Return [X, Y] of the center of cell containing provided text 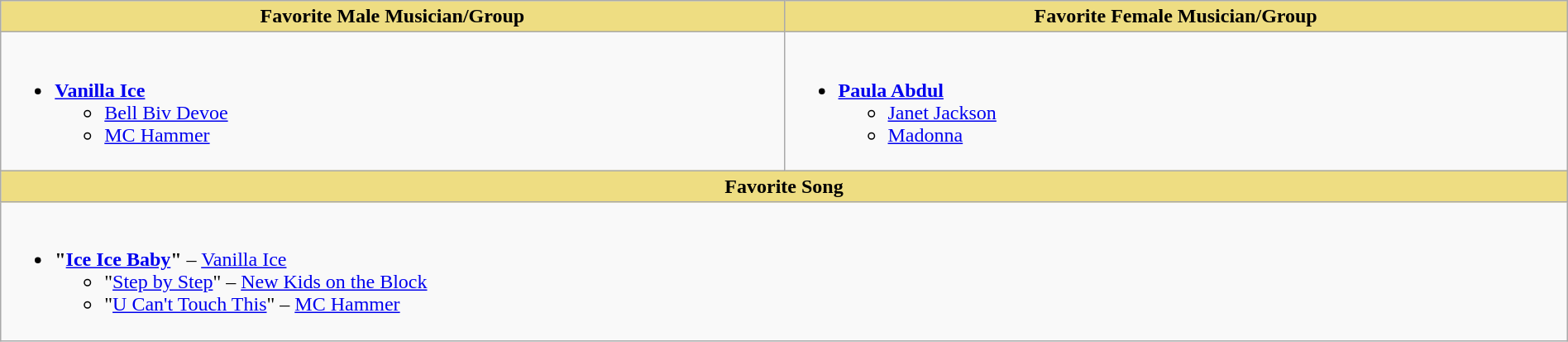
Vanilla IceBell Biv DevoeMC Hammer [392, 101]
Favorite Song [784, 186]
Favorite Female Musician/Group [1176, 17]
"Ice Ice Baby" – Vanilla Ice"Step by Step" – New Kids on the Block"U Can't Touch This" – MC Hammer [784, 272]
Favorite Male Musician/Group [392, 17]
Paula AbdulJanet JacksonMadonna [1176, 101]
